Extract the (x, y) coordinate from the center of the cell holding the provided text.  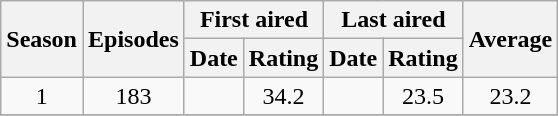
Episodes (133, 39)
Season (42, 39)
Last aired (394, 20)
1 (42, 96)
Average (510, 39)
183 (133, 96)
34.2 (283, 96)
23.5 (423, 96)
23.2 (510, 96)
First aired (254, 20)
